Search for the cell housing the specified text and yield its [X, Y] center coordinate. 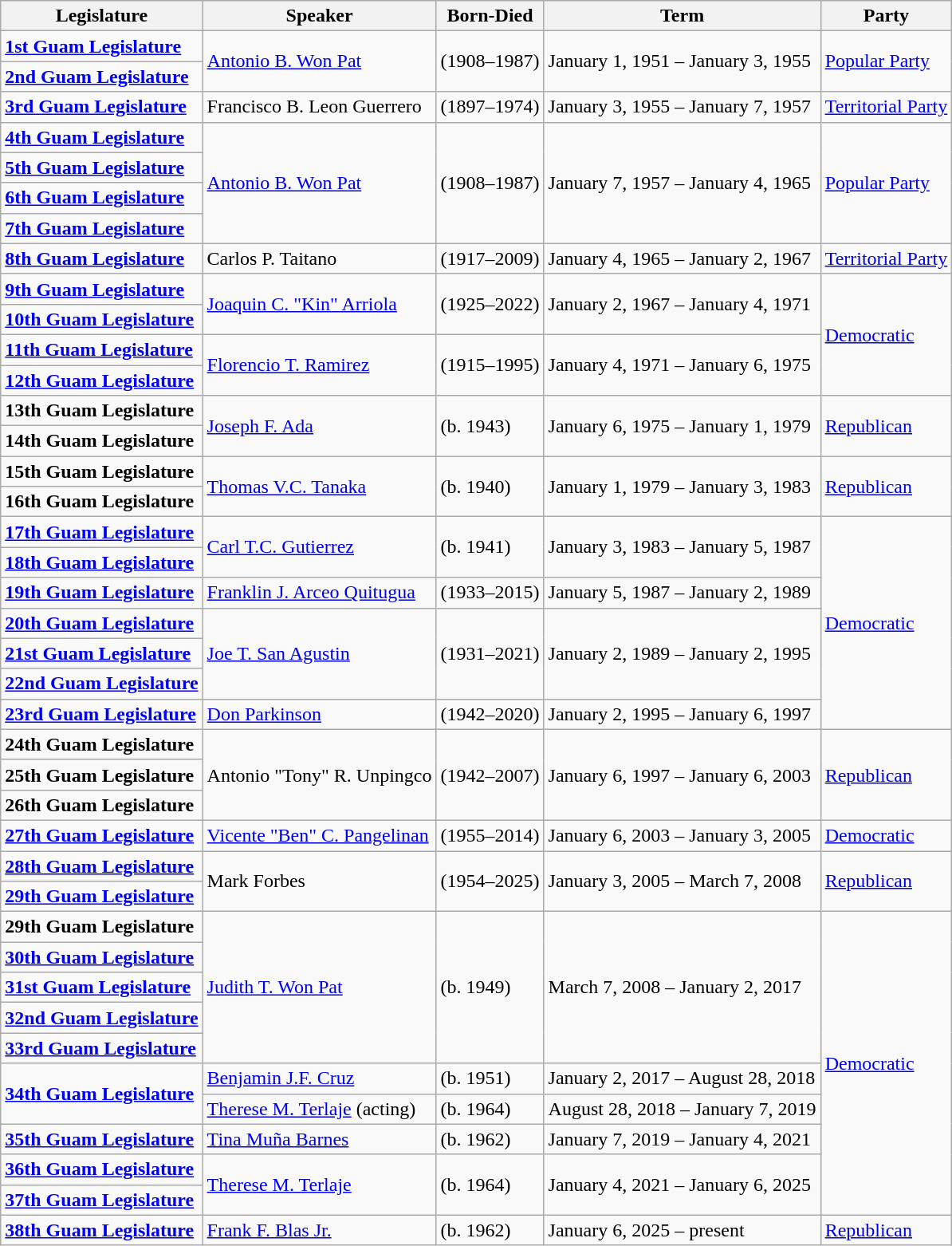
(b. 1943) [490, 426]
January 3, 1983 – January 5, 1987 [683, 547]
12th Guam Legislature [102, 381]
Florencio T. Ramirez [319, 365]
January 3, 2005 – March 7, 2008 [683, 881]
January 2, 1967 – January 4, 1971 [683, 304]
32nd Guam Legislature [102, 1018]
January 1, 1979 – January 3, 1983 [683, 487]
7th Guam Legislature [102, 228]
17th Guam Legislature [102, 532]
(1917–2009) [490, 258]
(1942–2007) [490, 775]
21st Guam Legislature [102, 653]
30th Guam Legislature [102, 957]
6th Guam Legislature [102, 198]
15th Guam Legislature [102, 471]
Therese M. Terlaje (acting) [319, 1109]
Franklin J. Arceo Quitugua [319, 593]
(1955–2014) [490, 835]
(1925–2022) [490, 304]
Joseph F. Ada [319, 426]
January 2, 1995 – January 6, 1997 [683, 714]
Vicente "Ben" C. Pangelinan [319, 835]
36th Guam Legislature [102, 1169]
January 6, 2003 – January 3, 2005 [683, 835]
January 6, 2025 – present [683, 1230]
26th Guam Legislature [102, 805]
Tina Muña Barnes [319, 1139]
22nd Guam Legislature [102, 684]
Term [683, 16]
35th Guam Legislature [102, 1139]
(b. 1951) [490, 1078]
Antonio "Tony" R. Unpingco [319, 775]
8th Guam Legislature [102, 258]
January 3, 1955 – January 7, 1957 [683, 107]
January 5, 1987 – January 2, 1989 [683, 593]
14th Guam Legislature [102, 441]
10th Guam Legislature [102, 319]
(b. 1941) [490, 547]
4th Guam Legislature [102, 137]
Benjamin J.F. Cruz [319, 1078]
January 2, 1989 – January 2, 1995 [683, 653]
18th Guam Legislature [102, 562]
Frank F. Blas Jr. [319, 1230]
23rd Guam Legislature [102, 714]
Legislature [102, 16]
(1915–1995) [490, 365]
(b. 1940) [490, 487]
Therese M. Terlaje [319, 1185]
Party [887, 16]
Speaker [319, 16]
January 4, 1971 – January 6, 1975 [683, 365]
11th Guam Legislature [102, 349]
January 7, 1957 – January 4, 1965 [683, 183]
January 4, 1965 – January 2, 1967 [683, 258]
34th Guam Legislature [102, 1094]
January 6, 1997 – January 6, 2003 [683, 775]
27th Guam Legislature [102, 835]
1st Guam Legislature [102, 46]
Born-Died [490, 16]
38th Guam Legislature [102, 1230]
(1954–2025) [490, 881]
24th Guam Legislature [102, 744]
Carlos P. Taitano [319, 258]
Mark Forbes [319, 881]
Joaquin C. "Kin" Arriola [319, 304]
9th Guam Legislature [102, 289]
(1897–1974) [490, 107]
Joe T. San Agustin [319, 653]
Francisco B. Leon Guerrero [319, 107]
3rd Guam Legislature [102, 107]
(b. 1949) [490, 988]
19th Guam Legislature [102, 593]
January 6, 1975 – January 1, 1979 [683, 426]
20th Guam Legislature [102, 623]
31st Guam Legislature [102, 988]
(1931–2021) [490, 653]
33rd Guam Legislature [102, 1048]
January 7, 2019 – January 4, 2021 [683, 1139]
13th Guam Legislature [102, 411]
5th Guam Legislature [102, 168]
2nd Guam Legislature [102, 77]
March 7, 2008 – January 2, 2017 [683, 988]
Thomas V.C. Tanaka [319, 487]
(1942–2020) [490, 714]
16th Guam Legislature [102, 502]
January 1, 1951 – January 3, 1955 [683, 61]
Carl T.C. Gutierrez [319, 547]
January 4, 2021 – January 6, 2025 [683, 1185]
25th Guam Legislature [102, 775]
Don Parkinson [319, 714]
January 2, 2017 – August 28, 2018 [683, 1078]
Judith T. Won Pat [319, 988]
37th Guam Legislature [102, 1200]
August 28, 2018 – January 7, 2019 [683, 1109]
28th Guam Legislature [102, 865]
(1933–2015) [490, 593]
